Output the (x, y) coordinate of the center of the cell containing the given text.  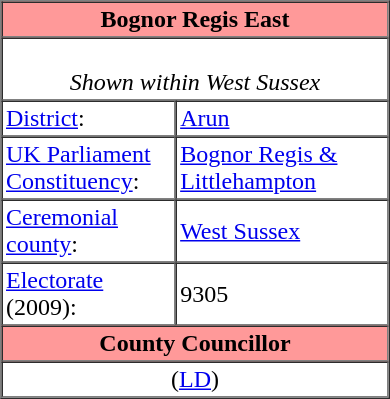
West Sussex (282, 232)
District: (89, 118)
County Councillor (196, 344)
Ceremonial county: (89, 232)
9305 (282, 294)
Bognor Regis & Littlehampton (282, 168)
(LD) (196, 380)
UK Parliament Constituency: (89, 168)
Shown within West Sussex (196, 70)
Bognor Regis East (196, 20)
Arun (282, 118)
Electorate (2009): (89, 294)
